Capture the cell that displays the provided text and extract its (X, Y) central coordinate. 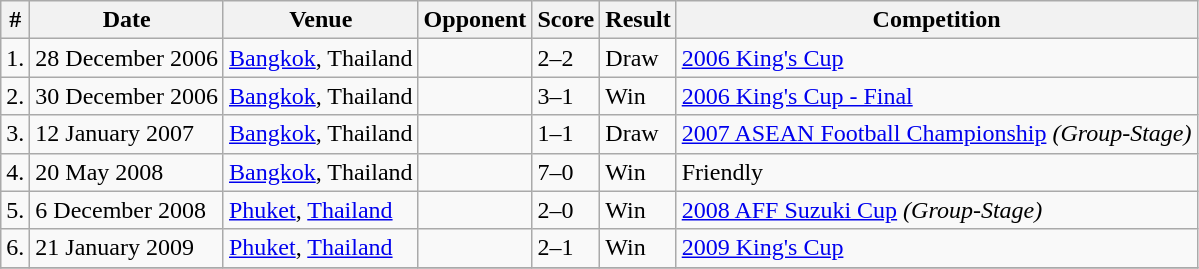
2–2 (566, 58)
Result (638, 20)
1–1 (566, 134)
2007 ASEAN Football Championship (Group-Stage) (936, 134)
28 December 2006 (127, 58)
2006 King's Cup - Final (936, 96)
2009 King's Cup (936, 248)
3. (16, 134)
6. (16, 248)
6 December 2008 (127, 210)
2006 King's Cup (936, 58)
Date (127, 20)
2–0 (566, 210)
1. (16, 58)
12 January 2007 (127, 134)
4. (16, 172)
21 January 2009 (127, 248)
2008 AFF Suzuki Cup (Group-Stage) (936, 210)
Friendly (936, 172)
7–0 (566, 172)
3–1 (566, 96)
Opponent (475, 20)
# (16, 20)
5. (16, 210)
2. (16, 96)
Score (566, 20)
Competition (936, 20)
2–1 (566, 248)
30 December 2006 (127, 96)
20 May 2008 (127, 172)
Venue (320, 20)
